Output the [X, Y] coordinate of the center of the cell containing the given text.  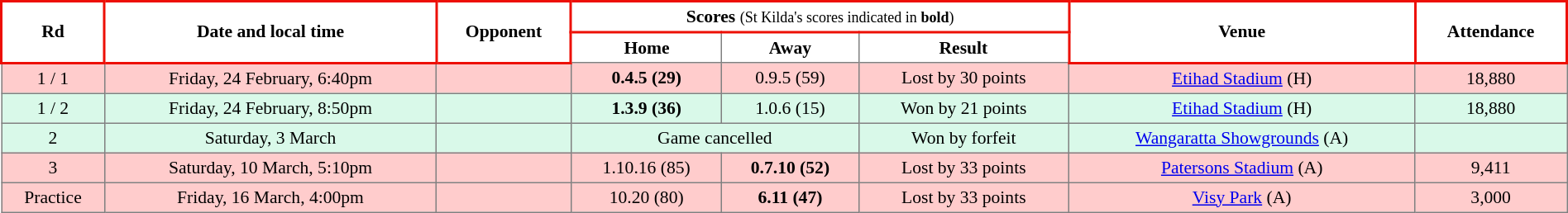
0.4.5 (29) [647, 78]
Attendance [1491, 32]
Away [791, 48]
Home [647, 48]
9,411 [1491, 167]
10.20 (80) [647, 196]
6.11 (47) [791, 196]
Saturday, 10 March, 5:10pm [270, 167]
Date and local time [270, 32]
1.3.9 (36) [647, 107]
Rd [53, 32]
Venue [1242, 32]
Won by 21 points [963, 107]
2 [53, 137]
Patersons Stadium (A) [1242, 167]
1.0.6 (15) [791, 107]
Visy Park (A) [1242, 196]
Won by forfeit [963, 137]
1 / 1 [53, 78]
0.7.10 (52) [791, 167]
Friday, 24 February, 6:40pm [270, 78]
Lost by 30 points [963, 78]
3 [53, 167]
Game cancelled [715, 137]
Saturday, 3 March [270, 137]
Opponent [504, 32]
Friday, 16 March, 4:00pm [270, 196]
1 / 2 [53, 107]
1.10.16 (85) [647, 167]
Scores (St Kilda's scores indicated in bold) [820, 17]
3,000 [1491, 196]
Practice [53, 196]
Result [963, 48]
Wangaratta Showgrounds (A) [1242, 137]
Friday, 24 February, 8:50pm [270, 107]
0.9.5 (59) [791, 78]
